Output the [x, y] coordinate of the center of the cell containing the given text.  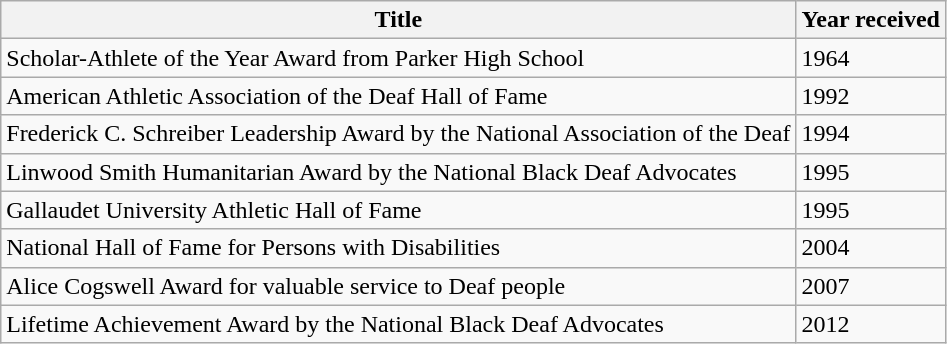
2004 [870, 248]
2012 [870, 324]
1994 [870, 134]
1992 [870, 96]
1964 [870, 58]
Gallaudet University Athletic Hall of Fame [398, 210]
Lifetime Achievement Award by the National Black Deaf Advocates [398, 324]
American Athletic Association of the Deaf Hall of Fame [398, 96]
2007 [870, 286]
Linwood Smith Humanitarian Award by the National Black Deaf Advocates [398, 172]
National Hall of Fame for Persons with Disabilities [398, 248]
Frederick C. Schreiber Leadership Award by the National Association of the Deaf [398, 134]
Scholar-Athlete of the Year Award from Parker High School [398, 58]
Year received [870, 20]
Alice Cogswell Award for valuable service to Deaf people [398, 286]
Title [398, 20]
